Capture the cell that displays the provided text and extract its [x, y] central coordinate. 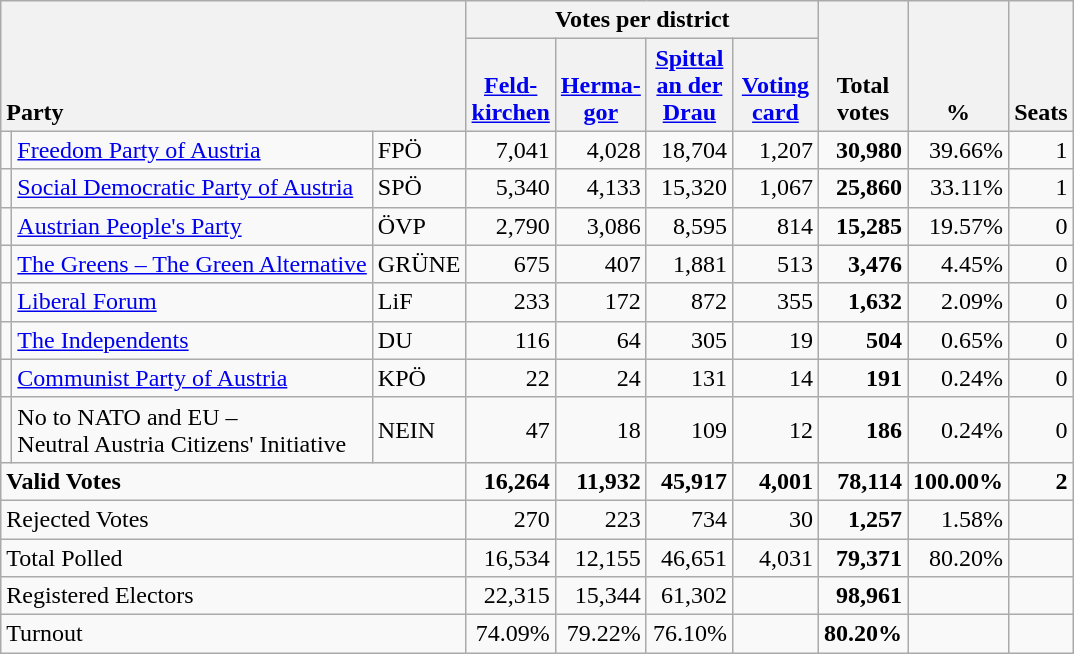
Herma-gor [600, 85]
Valid Votes [234, 481]
131 [689, 378]
SPÖ [419, 188]
Feld-kirchen [510, 85]
76.10% [689, 634]
22,315 [510, 596]
2.09% [958, 302]
NEIN [419, 430]
1.58% [958, 519]
Total Polled [234, 557]
19 [775, 340]
19.57% [958, 226]
4,001 [775, 481]
191 [862, 378]
Totalvotes [862, 66]
0.65% [958, 340]
4,028 [600, 150]
8,595 [689, 226]
30 [775, 519]
4.45% [958, 264]
2,790 [510, 226]
45,917 [689, 481]
18 [600, 430]
39.66% [958, 150]
Turnout [234, 634]
Social Democratic Party of Austria [192, 188]
7,041 [510, 150]
1,632 [862, 302]
734 [689, 519]
KPÖ [419, 378]
79.22% [600, 634]
407 [600, 264]
355 [775, 302]
DU [419, 340]
30,980 [862, 150]
Registered Electors [234, 596]
15,285 [862, 226]
18,704 [689, 150]
78,114 [862, 481]
98,961 [862, 596]
513 [775, 264]
24 [600, 378]
Rejected Votes [234, 519]
Party [234, 66]
1,207 [775, 150]
79,371 [862, 557]
11,932 [600, 481]
186 [862, 430]
Liberal Forum [192, 302]
172 [600, 302]
GRÜNE [419, 264]
74.09% [510, 634]
15,344 [600, 596]
3,086 [600, 226]
16,264 [510, 481]
33.11% [958, 188]
233 [510, 302]
The Greens – The Green Alternative [192, 264]
504 [862, 340]
270 [510, 519]
47 [510, 430]
Seats [1041, 66]
1,257 [862, 519]
LiF [419, 302]
Spittalan derDrau [689, 85]
Votes per district [642, 20]
305 [689, 340]
The Independents [192, 340]
Communist Party of Austria [192, 378]
22 [510, 378]
5,340 [510, 188]
223 [600, 519]
Votingcard [775, 85]
% [958, 66]
ÖVP [419, 226]
675 [510, 264]
15,320 [689, 188]
3,476 [862, 264]
Freedom Party of Austria [192, 150]
4,031 [775, 557]
100.00% [958, 481]
64 [600, 340]
Austrian People's Party [192, 226]
814 [775, 226]
4,133 [600, 188]
1,881 [689, 264]
1,067 [775, 188]
116 [510, 340]
61,302 [689, 596]
25,860 [862, 188]
109 [689, 430]
FPÖ [419, 150]
14 [775, 378]
No to NATO and EU –Neutral Austria Citizens' Initiative [192, 430]
12,155 [600, 557]
12 [775, 430]
46,651 [689, 557]
16,534 [510, 557]
2 [1041, 481]
872 [689, 302]
